For the text-containing cell, return its midpoint in [X, Y] coordinate format. 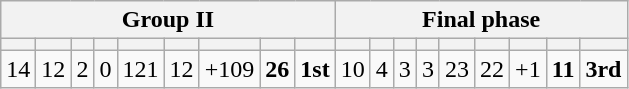
+1 [528, 69]
22 [492, 69]
2 [82, 69]
26 [278, 69]
14 [18, 69]
121 [140, 69]
+109 [230, 69]
Group II [168, 20]
4 [382, 69]
Final phase [481, 20]
10 [352, 69]
11 [563, 69]
0 [106, 69]
23 [456, 69]
3rd [604, 69]
1st [315, 69]
